From the cell containing the given text, extract its center point as [x, y] coordinate. 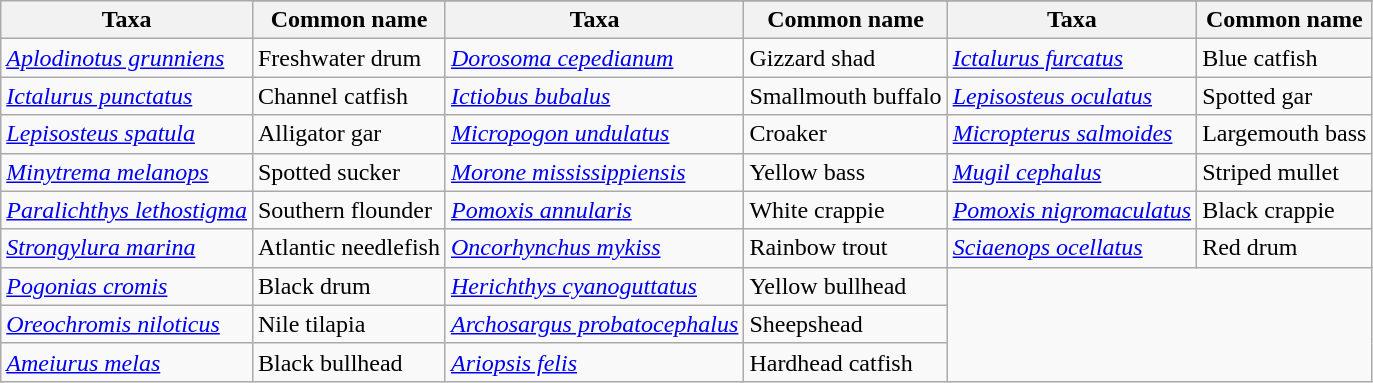
Gizzard shad [846, 58]
Black bullhead [348, 362]
Alligator gar [348, 134]
Micropterus salmoides [1072, 134]
Dorosoma cepedianum [594, 58]
Sciaenops ocellatus [1072, 248]
Aplodinotus grunniens [127, 58]
Smallmouth buffalo [846, 96]
Freshwater drum [348, 58]
Ameiurus melas [127, 362]
Pomoxis nigromaculatus [1072, 210]
Black crappie [1284, 210]
Croaker [846, 134]
Oncorhynchus mykiss [594, 248]
Spotted sucker [348, 172]
Minytrema melanops [127, 172]
Blue catfish [1284, 58]
White crappie [846, 210]
Herichthys cyanoguttatus [594, 286]
Lepisosteus spatula [127, 134]
Ictalurus punctatus [127, 96]
Ictalurus furcatus [1072, 58]
Channel catfish [348, 96]
Sheepshead [846, 324]
Pogonias cromis [127, 286]
Southern flounder [348, 210]
Paralichthys lethostigma [127, 210]
Ariopsis felis [594, 362]
Black drum [348, 286]
Yellow bass [846, 172]
Lepisosteus oculatus [1072, 96]
Nile tilapia [348, 324]
Oreochromis niloticus [127, 324]
Red drum [1284, 248]
Ictiobus bubalus [594, 96]
Hardhead catfish [846, 362]
Striped mullet [1284, 172]
Spotted gar [1284, 96]
Mugil cephalus [1072, 172]
Strongylura marina [127, 248]
Yellow bullhead [846, 286]
Largemouth bass [1284, 134]
Micropogon undulatus [594, 134]
Rainbow trout [846, 248]
Morone mississippiensis [594, 172]
Archosargus probatocephalus [594, 324]
Pomoxis annularis [594, 210]
Atlantic needlefish [348, 248]
